Return the [X, Y] coordinate for the center point of the cell that contains the specified text.  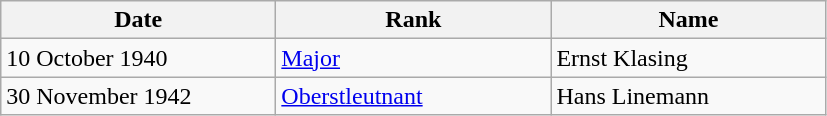
10 October 1940 [138, 58]
Ernst Klasing [688, 58]
Major [414, 58]
Oberstleutnant [414, 96]
Hans Linemann [688, 96]
30 November 1942 [138, 96]
Date [138, 20]
Rank [414, 20]
Name [688, 20]
